Extract the [x, y] coordinate from the center of the cell holding the provided text.  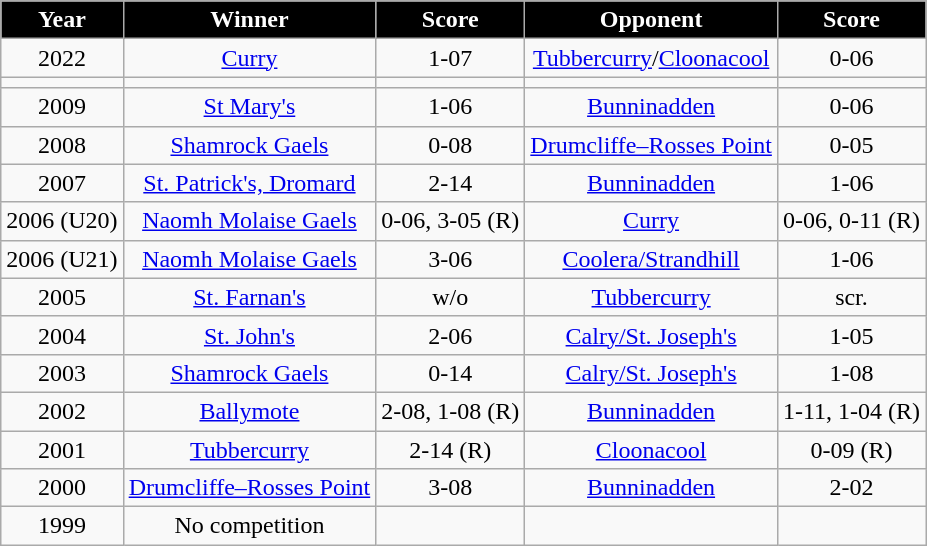
2-02 [851, 488]
1-08 [851, 373]
2-14 (R) [450, 449]
St. Farnan's [250, 297]
2-08, 1-08 (R) [450, 411]
Opponent [652, 20]
0-05 [851, 145]
1999 [62, 526]
scr. [851, 297]
2003 [62, 373]
2009 [62, 107]
2-06 [450, 335]
St. John's [250, 335]
1-11, 1-04 (R) [851, 411]
2022 [62, 58]
1-05 [851, 335]
Cloonacool [652, 449]
3-08 [450, 488]
Year [62, 20]
Ballymote [250, 411]
0-09 (R) [851, 449]
Winner [250, 20]
2007 [62, 183]
2004 [62, 335]
2001 [62, 449]
0-08 [450, 145]
3-06 [450, 259]
Tubbercurry/Cloonacool [652, 58]
1-07 [450, 58]
0-14 [450, 373]
No competition [250, 526]
St Mary's [250, 107]
St. Patrick's, Dromard [250, 183]
0-06, 0-11 (R) [851, 221]
2005 [62, 297]
2006 (U21) [62, 259]
2-14 [450, 183]
Coolera/Strandhill [652, 259]
0-06, 3-05 (R) [450, 221]
2008 [62, 145]
2006 (U20) [62, 221]
w/o [450, 297]
2000 [62, 488]
2002 [62, 411]
